Return the [X, Y] coordinate for the center point of the cell that contains the specified text.  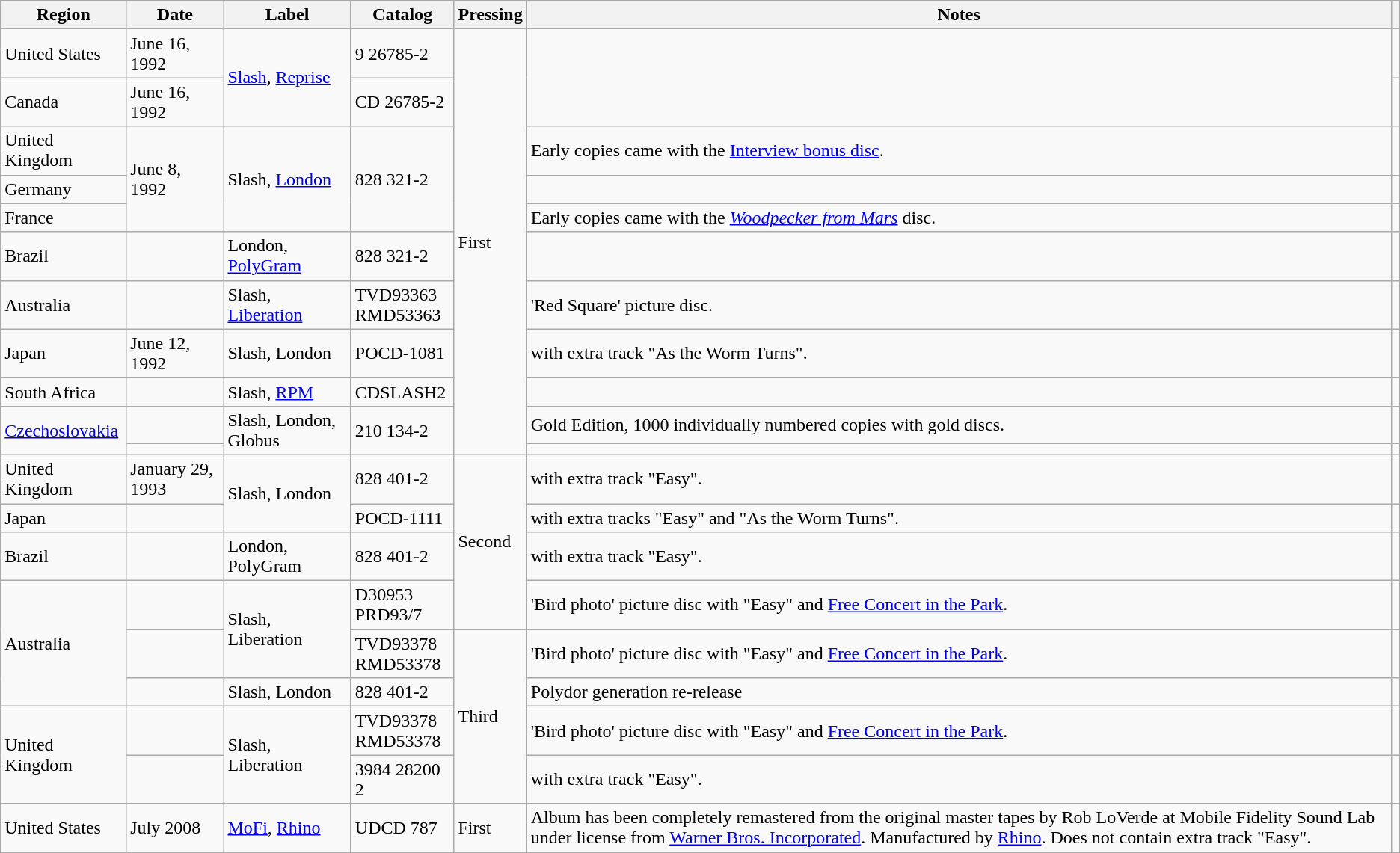
Catalog [402, 15]
Germany [64, 189]
France [64, 218]
210 134-2 [402, 431]
POCD-1111 [402, 518]
June 8, 1992 [175, 179]
CD 26785-2 [402, 102]
3984 28200 2 [402, 779]
with extra tracks "Easy" and "As the Worm Turns". [959, 518]
Gold Edition, 1000 individually numbered copies with gold discs. [959, 425]
Czechoslovakia [64, 431]
Slash, RPM [287, 392]
Date [175, 15]
January 29, 1993 [175, 478]
Second [491, 541]
TVD93363RMD53363 [402, 305]
Notes [959, 15]
MoFi, Rhino [287, 828]
Polydor generation re-release [959, 692]
Third [491, 716]
POCD-1081 [402, 353]
D30953PRD93/7 [402, 606]
Pressing [491, 15]
'Red Square' picture disc. [959, 305]
Canada [64, 102]
with extra track "As the Worm Turns". [959, 353]
UDCD 787 [402, 828]
Slash, London, Globus [287, 431]
Label [287, 15]
July 2008 [175, 828]
Region [64, 15]
June 12, 1992 [175, 353]
South Africa [64, 392]
CDSLASH2 [402, 392]
Early copies came with the Woodpecker from Mars disc. [959, 218]
Slash, Reprise [287, 78]
Early copies came with the Interview bonus disc. [959, 151]
9 26785-2 [402, 54]
